Capture the cell that displays the provided text and extract its (X, Y) central coordinate. 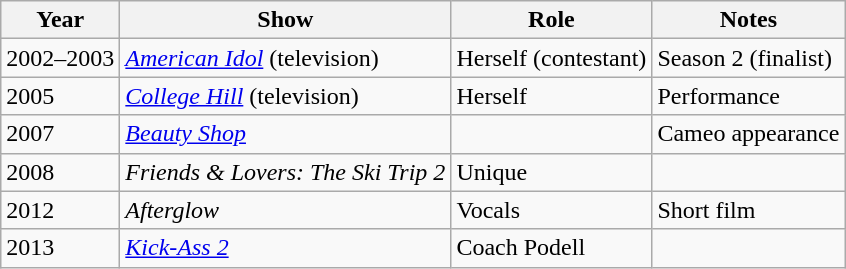
2002–2003 (60, 58)
Notes (748, 20)
Coach Podell (552, 248)
Short film (748, 210)
2013 (60, 248)
Performance (748, 96)
Herself (552, 96)
2005 (60, 96)
Beauty Shop (286, 134)
Year (60, 20)
Cameo appearance (748, 134)
Kick-Ass 2 (286, 248)
2008 (60, 172)
2007 (60, 134)
Herself (contestant) (552, 58)
Afterglow (286, 210)
College Hill (television) (286, 96)
Role (552, 20)
Season 2 (finalist) (748, 58)
Vocals (552, 210)
Unique (552, 172)
American Idol (television) (286, 58)
Show (286, 20)
2012 (60, 210)
Friends & Lovers: The Ski Trip 2 (286, 172)
